For the text-containing cell, return its midpoint in (X, Y) coordinate format. 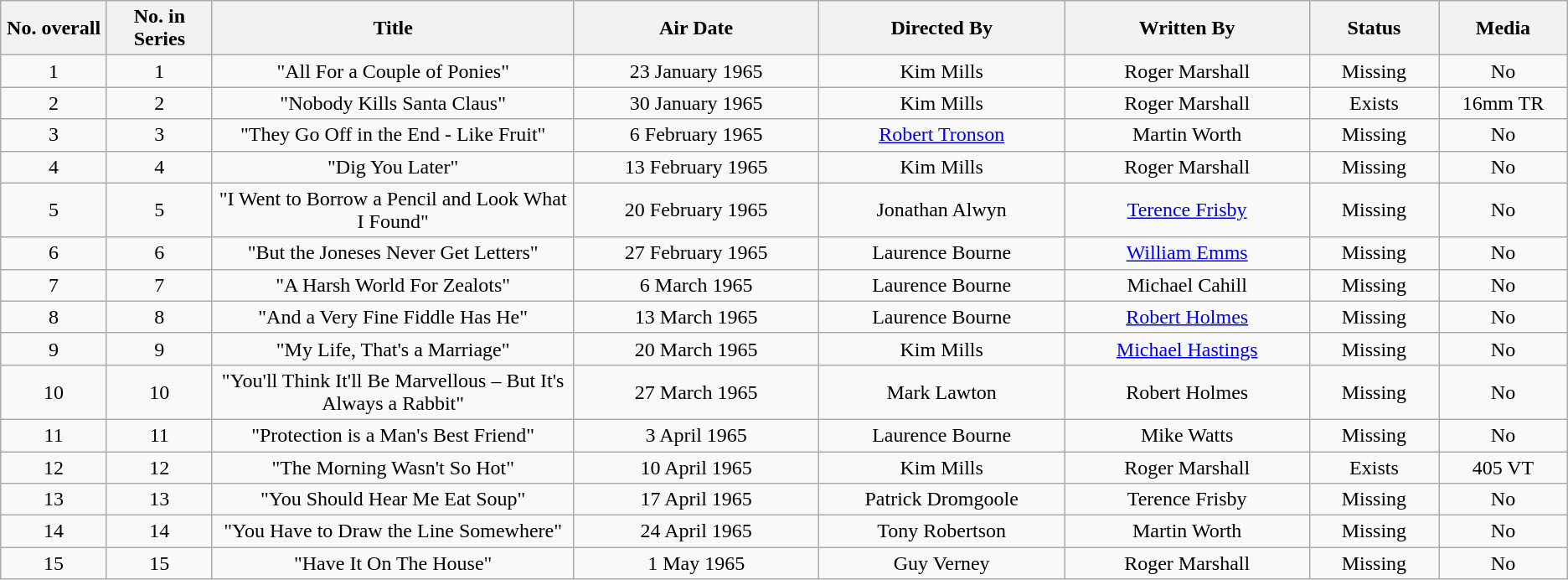
"Protection is a Man's Best Friend" (393, 435)
17 April 1965 (696, 500)
"You Have to Draw the Line Somewhere" (393, 531)
"And a Very Fine Fiddle Has He" (393, 317)
10 April 1965 (696, 467)
13 March 1965 (696, 317)
Mike Watts (1187, 435)
No. overall (54, 28)
"They Go Off in the End - Like Fruit" (393, 135)
Status (1374, 28)
"The Morning Wasn't So Hot" (393, 467)
20 February 1965 (696, 210)
"Nobody Kills Santa Claus" (393, 103)
Michael Cahill (1187, 285)
Patrick Dromgoole (941, 500)
Written By (1187, 28)
Michael Hastings (1187, 349)
6 March 1965 (696, 285)
Air Date (696, 28)
"You Should Hear Me Eat Soup" (393, 500)
"I Went to Borrow a Pencil and Look What I Found" (393, 210)
"All For a Couple of Ponies" (393, 71)
13 February 1965 (696, 167)
30 January 1965 (696, 103)
"A Harsh World For Zealots" (393, 285)
20 March 1965 (696, 349)
"You'll Think It'll Be Marvellous – But It's Always a Rabbit" (393, 392)
Guy Verney (941, 563)
27 February 1965 (696, 253)
23 January 1965 (696, 71)
Title (393, 28)
No. in Series (159, 28)
Tony Robertson (941, 531)
Directed By (941, 28)
24 April 1965 (696, 531)
16mm TR (1504, 103)
"My Life, That's a Marriage" (393, 349)
27 March 1965 (696, 392)
"Have It On The House" (393, 563)
6 February 1965 (696, 135)
William Emms (1187, 253)
3 April 1965 (696, 435)
Robert Tronson (941, 135)
405 VT (1504, 467)
Jonathan Alwyn (941, 210)
Mark Lawton (941, 392)
Media (1504, 28)
"But the Joneses Never Get Letters" (393, 253)
1 May 1965 (696, 563)
"Dig You Later" (393, 167)
